Determine the (x, y) coordinate at the center of the cell enclosing the given text.  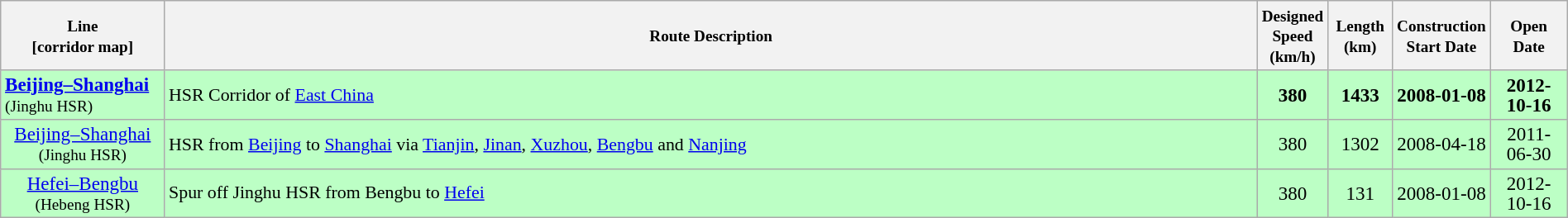
HSR Corridor of East China (711, 96)
DesignedSpeed(km/h) (1292, 36)
Route Description (711, 36)
2012-10-16 (1528, 96)
ConstructionStart Date (1441, 36)
2008-01-08 (1441, 96)
Length(km) (1360, 36)
1433 (1360, 96)
Open Date (1528, 36)
1302 (1360, 145)
2008-04-18 (1441, 145)
2011-06-30 (1528, 145)
HSR from Beijing to Shanghai via Tianjin, Jinan, Xuzhou, Bengbu and Nanjing (711, 145)
Line[corridor map] (83, 36)
